Determine the [x, y] coordinate at the center of the cell enclosing the given text.  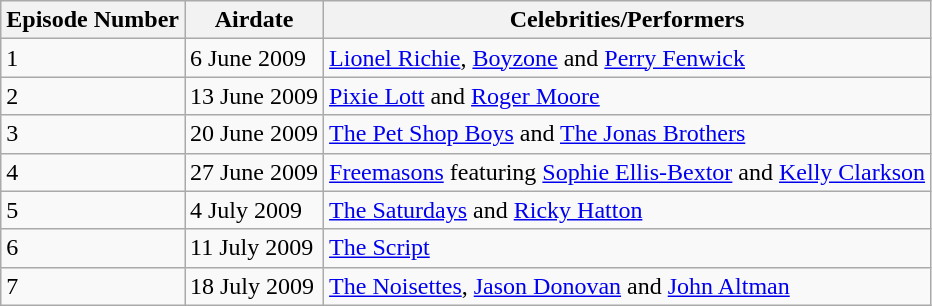
6 June 2009 [254, 58]
Celebrities/Performers [628, 20]
Pixie Lott and Roger Moore [628, 96]
6 [93, 248]
1 [93, 58]
2 [93, 96]
Airdate [254, 20]
The Saturdays and Ricky Hatton [628, 210]
3 [93, 134]
4 [93, 172]
The Script [628, 248]
18 July 2009 [254, 286]
27 June 2009 [254, 172]
5 [93, 210]
20 June 2009 [254, 134]
4 July 2009 [254, 210]
Lionel Richie, Boyzone and Perry Fenwick [628, 58]
The Pet Shop Boys and The Jonas Brothers [628, 134]
Freemasons featuring Sophie Ellis-Bextor and Kelly Clarkson [628, 172]
7 [93, 286]
11 July 2009 [254, 248]
Episode Number [93, 20]
The Noisettes, Jason Donovan and John Altman [628, 286]
13 June 2009 [254, 96]
